Output the (X, Y) coordinate of the center of the cell containing the given text.  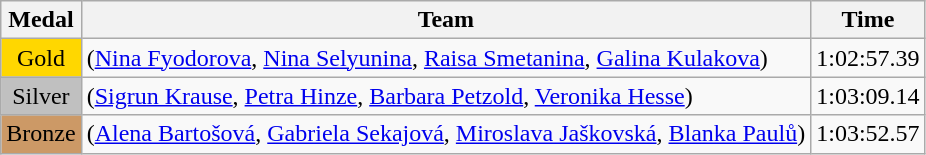
Medal (41, 20)
(Alena Bartošová, Gabriela Sekajová, Miroslava Jaškovská, Blanka Paulů) (446, 134)
Gold (41, 58)
Time (868, 20)
1:03:09.14 (868, 96)
(Nina Fyodorova, Nina Selyunina, Raisa Smetanina, Galina Kulakova) (446, 58)
1:02:57.39 (868, 58)
Silver (41, 96)
(Sigrun Krause, Petra Hinze, Barbara Petzold, Veronika Hesse) (446, 96)
Team (446, 20)
1:03:52.57 (868, 134)
Bronze (41, 134)
